Pinpoint the cell where the given text exists, returning its [X, Y] midpoint coordinate. 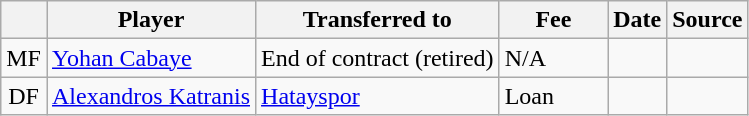
End of contract (retired) [378, 58]
Transferred to [378, 20]
N/A [554, 58]
Hatayspor [378, 96]
Loan [554, 96]
Alexandros Katranis [150, 96]
MF [24, 58]
Date [638, 20]
Yohan Cabaye [150, 58]
DF [24, 96]
Source [708, 20]
Fee [554, 20]
Player [150, 20]
